Locate the cell with the specified text and output its (X, Y) center coordinate. 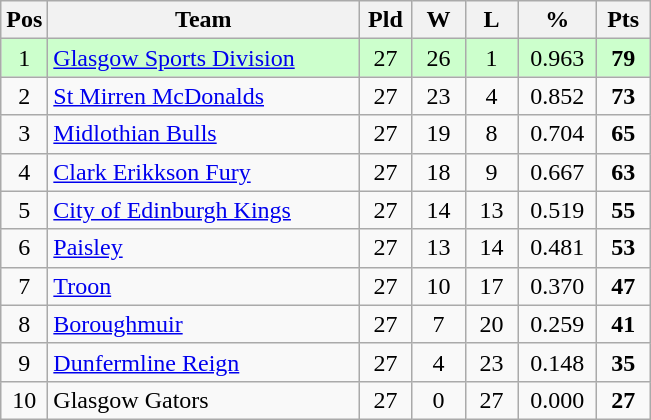
0.667 (558, 172)
Midlothian Bulls (204, 134)
0.704 (558, 134)
20 (492, 324)
0.000 (558, 400)
65 (624, 134)
2 (24, 96)
0 (438, 400)
5 (24, 210)
0.519 (558, 210)
6 (24, 248)
18 (438, 172)
Pos (24, 20)
73 (624, 96)
3 (24, 134)
Glasgow Gators (204, 400)
Boroughmuir (204, 324)
0.963 (558, 58)
Glasgow Sports Division (204, 58)
35 (624, 362)
0.852 (558, 96)
19 (438, 134)
79 (624, 58)
0.370 (558, 286)
City of Edinburgh Kings (204, 210)
Dunfermline Reign (204, 362)
Troon (204, 286)
47 (624, 286)
26 (438, 58)
Team (204, 20)
Clark Erikkson Fury (204, 172)
0.148 (558, 362)
Pld (386, 20)
L (492, 20)
53 (624, 248)
% (558, 20)
W (438, 20)
0.481 (558, 248)
0.259 (558, 324)
17 (492, 286)
Pts (624, 20)
55 (624, 210)
63 (624, 172)
St Mirren McDonalds (204, 96)
41 (624, 324)
Paisley (204, 248)
